Search for the cell housing the specified text and yield its (X, Y) center coordinate. 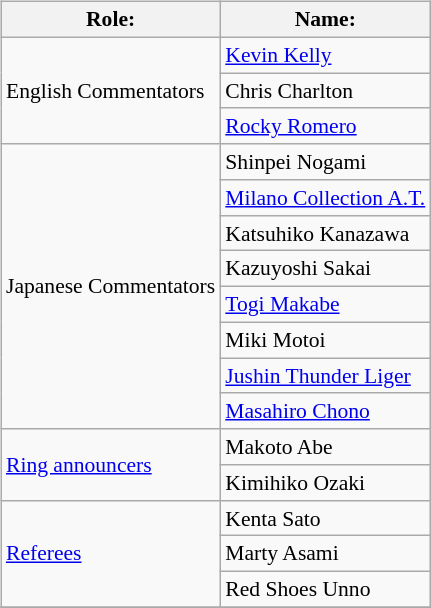
Makoto Abe (325, 447)
Referees (110, 554)
Chris Charlton (325, 91)
Name: (325, 20)
Role: (110, 20)
Ring announcers (110, 464)
Kenta Sato (325, 518)
Jushin Thunder Liger (325, 376)
Milano Collection A.T. (325, 198)
Red Shoes Unno (325, 590)
Miki Motoi (325, 340)
Kimihiko Ozaki (325, 483)
Kazuyoshi Sakai (325, 269)
Shinpei Nogami (325, 162)
Kevin Kelly (325, 55)
Rocky Romero (325, 126)
English Commentators (110, 90)
Togi Makabe (325, 305)
Japanese Commentators (110, 286)
Marty Asami (325, 554)
Masahiro Chono (325, 411)
Katsuhiko Kanazawa (325, 233)
